Return (X, Y) of the center of cell containing provided text 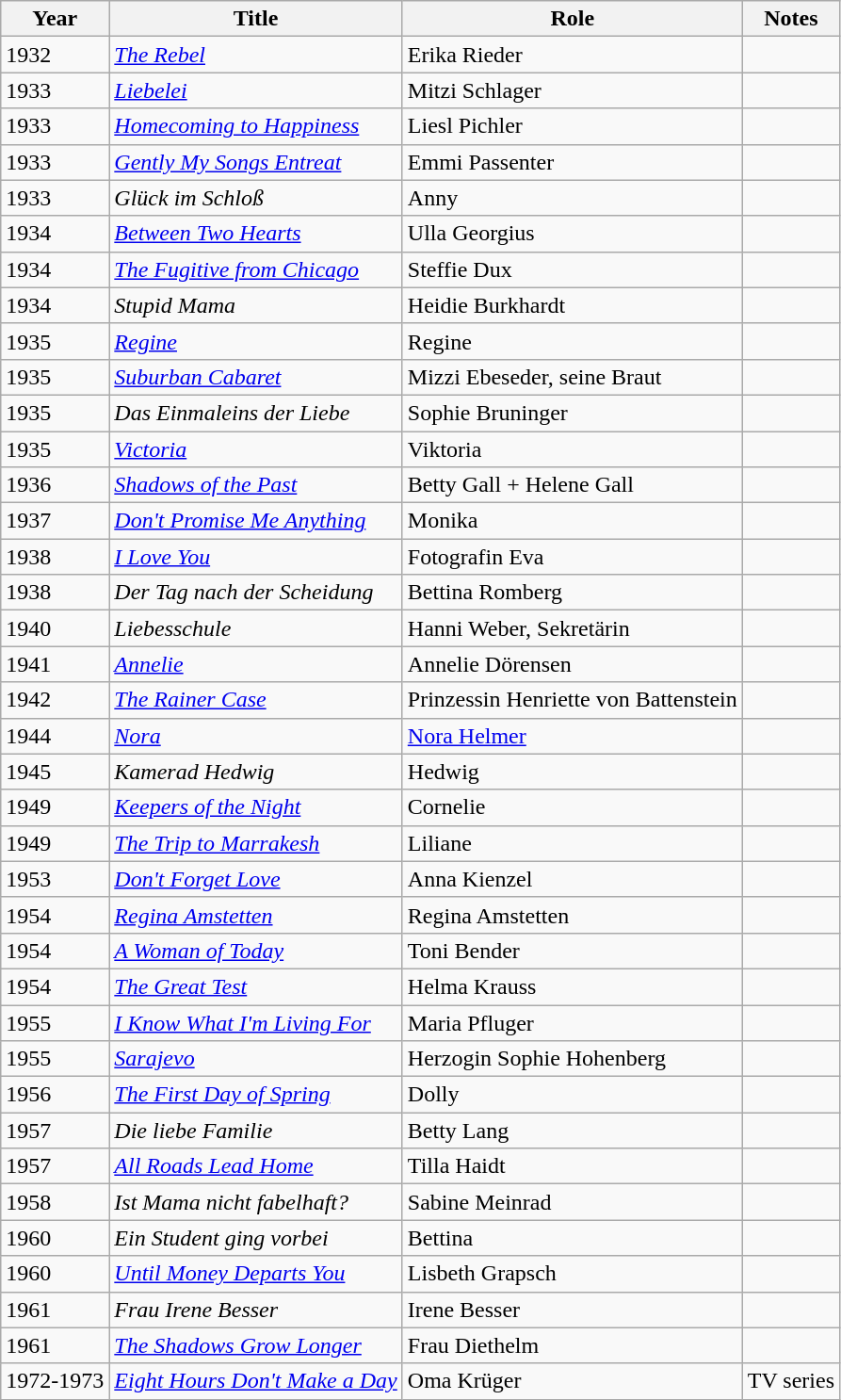
Liliane (573, 843)
Nora Helmer (573, 736)
A Woman of Today (256, 951)
Until Money Departs You (256, 1274)
Homecoming to Happiness (256, 126)
Glück im Schloß (256, 198)
Hedwig (573, 772)
Frau Diethelm (573, 1345)
Helma Krauss (573, 986)
Sophie Bruninger (573, 413)
1945 (55, 772)
1941 (55, 664)
Liebelei (256, 90)
The First Day of Spring (256, 1095)
1958 (55, 1202)
Mitzi Schlager (573, 90)
TV series (791, 1381)
Kamerad Hedwig (256, 772)
Viktoria (573, 449)
1956 (55, 1095)
1972-1973 (55, 1381)
Emmi Passenter (573, 162)
Das Einmaleins der Liebe (256, 413)
Annelie (256, 664)
I Know What I'm Living For (256, 1022)
Steffie Dux (573, 269)
Gently My Songs Entreat (256, 162)
Bettina (573, 1238)
Erika Rieder (573, 55)
Between Two Hearts (256, 234)
1936 (55, 485)
Stupid Mama (256, 305)
Oma Krüger (573, 1381)
Mizzi Ebeseder, seine Braut (573, 377)
Victoria (256, 449)
I Love You (256, 557)
Sabine Meinrad (573, 1202)
1940 (55, 628)
Title (256, 19)
Tilla Haidt (573, 1166)
Notes (791, 19)
Ein Student ging vorbei (256, 1238)
The Fugitive from Chicago (256, 269)
Frau Irene Besser (256, 1310)
Maria Pfluger (573, 1022)
Fotografin Eva (573, 557)
Heidie Burkhardt (573, 305)
Sarajevo (256, 1059)
1953 (55, 879)
Nora (256, 736)
1937 (55, 521)
Shadows of the Past (256, 485)
The Rainer Case (256, 700)
All Roads Lead Home (256, 1166)
Hanni Weber, Sekretärin (573, 628)
Ulla Georgius (573, 234)
Toni Bender (573, 951)
The Rebel (256, 55)
Anna Kienzel (573, 879)
Irene Besser (573, 1310)
Herzogin Sophie Hohenberg (573, 1059)
Annelie Dörensen (573, 664)
Prinzessin Henriette von Battenstein (573, 700)
Die liebe Familie (256, 1131)
Eight Hours Don't Make a Day (256, 1381)
Role (573, 19)
Bettina Romberg (573, 593)
Liesl Pichler (573, 126)
Der Tag nach der Scheidung (256, 593)
Betty Gall + Helene Gall (573, 485)
Betty Lang (573, 1131)
1944 (55, 736)
Don't Forget Love (256, 879)
Ist Mama nicht fabelhaft? (256, 1202)
Year (55, 19)
The Great Test (256, 986)
Liebesschule (256, 628)
1942 (55, 700)
Anny (573, 198)
Cornelie (573, 807)
Suburban Cabaret (256, 377)
Monika (573, 521)
Keepers of the Night (256, 807)
The Shadows Grow Longer (256, 1345)
The Trip to Marrakesh (256, 843)
Lisbeth Grapsch (573, 1274)
1932 (55, 55)
Don't Promise Me Anything (256, 521)
Dolly (573, 1095)
